Scan for the cell matching the given text and deliver its [x, y] coordinate at center. 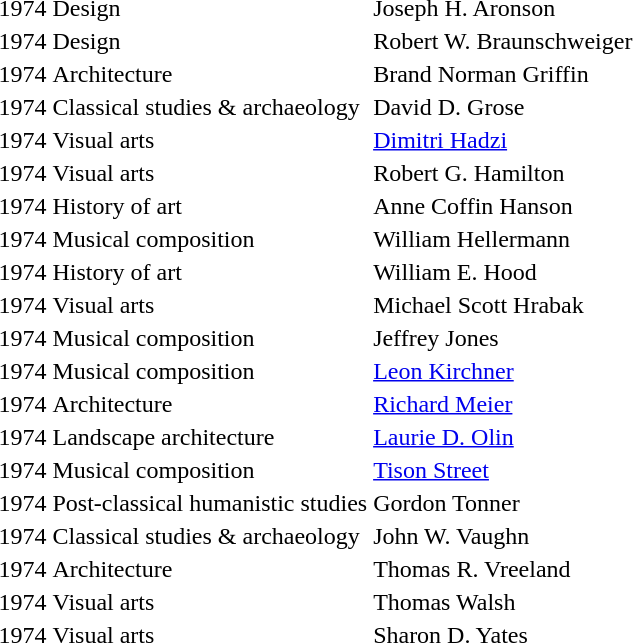
Design [210, 41]
Post-classical humanistic studies [210, 503]
Landscape architecture [210, 437]
